Provide the (X, Y) coordinate of the cell's center where the given text is located.  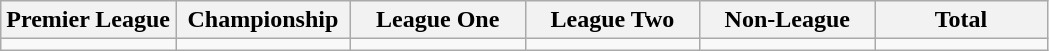
Non-League (788, 20)
Championship (264, 20)
Premier League (88, 20)
League Two (612, 20)
Total (962, 20)
League One (438, 20)
